Capture the cell that displays the provided text and extract its [X, Y] central coordinate. 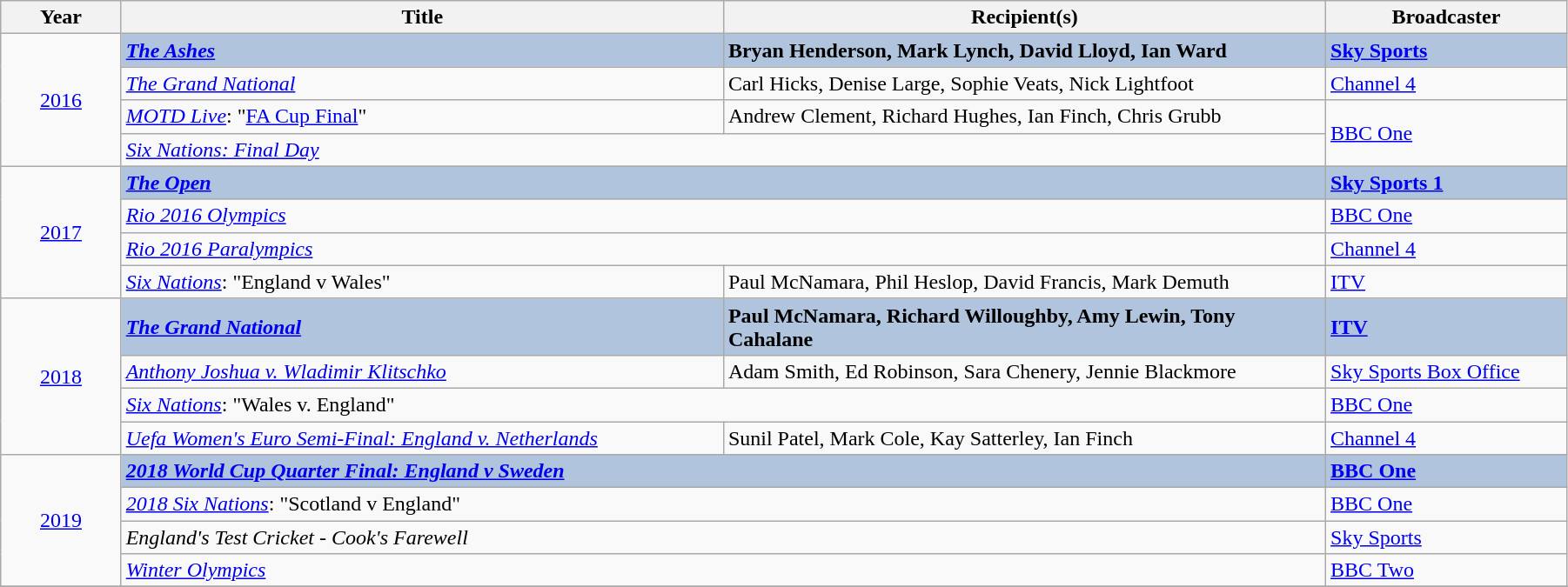
Adam Smith, Ed Robinson, Sara Chenery, Jennie Blackmore [1024, 371]
2018 Six Nations: "Scotland v England" [723, 504]
Title [422, 17]
Sunil Patel, Mark Cole, Kay Satterley, Ian Finch [1024, 437]
Winter Olympics [723, 570]
Paul McNamara, Phil Heslop, David Francis, Mark Demuth [1024, 282]
Uefa Women's Euro Semi-Final: England v. Netherlands [422, 437]
Anthony Joshua v. Wladimir Klitschko [422, 371]
2017 [61, 232]
Rio 2016 Paralympics [723, 249]
2018 [61, 376]
Carl Hicks, Denise Large, Sophie Veats, Nick Lightfoot [1024, 83]
2016 [61, 100]
Recipient(s) [1024, 17]
Broadcaster [1446, 17]
BBC Two [1446, 570]
Six Nations: Final Day [723, 150]
Six Nations: "Wales v. England" [723, 404]
The Open [723, 183]
Six Nations: "England v Wales" [422, 282]
Paul McNamara, Richard Willoughby, Amy Lewin, Tony Cahalane [1024, 327]
Year [61, 17]
Bryan Henderson, Mark Lynch, David Lloyd, Ian Ward [1024, 50]
England's Test Cricket - Cook's Farewell [723, 537]
Andrew Clement, Richard Hughes, Ian Finch, Chris Grubb [1024, 117]
Rio 2016 Olympics [723, 216]
MOTD Live: "FA Cup Final" [422, 117]
2019 [61, 521]
Sky Sports Box Office [1446, 371]
Sky Sports 1 [1446, 183]
The Ashes [422, 50]
2018 World Cup Quarter Final: England v Sweden [723, 471]
